Search for the cell housing the specified text and yield its [X, Y] center coordinate. 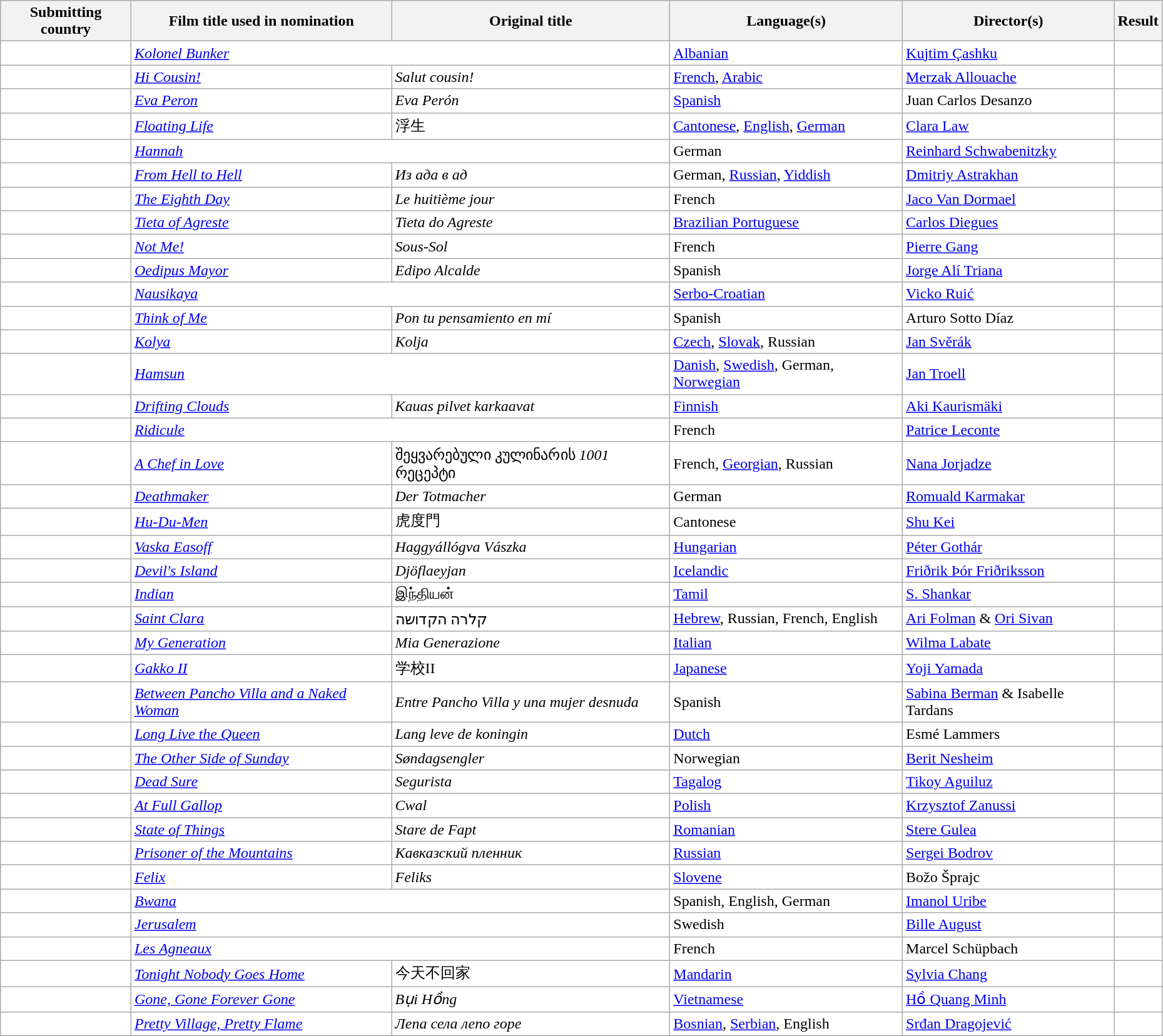
Из ада в ад [531, 175]
Result [1138, 21]
Clara Law [1008, 126]
Hebrew, Russian, French, English [786, 619]
Not Me! [262, 246]
Tikoy Aguiluz [1008, 782]
French, Arabic [786, 77]
Romuald Karmakar [1008, 496]
Marcel Schüpbach [1008, 948]
Vicko Ruić [1008, 294]
Jerusalem [400, 925]
Vaska Easoff [262, 547]
Srđan Dragojević [1008, 1023]
Les Agneaux [400, 948]
Wilma Labate [1008, 643]
State of Things [262, 830]
Spanish, English, German [786, 901]
Think of Me [262, 318]
Sylvia Chang [1008, 973]
浮生 [531, 126]
Kauas pilvet karkaavat [531, 406]
Kujtim Çashku [1008, 53]
Hamsun [400, 374]
Mandarin [786, 973]
Krzysztof Zanussi [1008, 806]
Cwal [531, 806]
Deathmaker [262, 496]
Romanian [786, 830]
学校II [531, 668]
Ari Folman & Ori Sivan [1008, 619]
შეყვარებული კულინარის 1001 რეცეპტი [531, 463]
Ridicule [400, 430]
My Generation [262, 643]
Stere Gulea [1008, 830]
Russian [786, 853]
A Chef in Love [262, 463]
Kolja [531, 342]
Friðrik Þór Friðriksson [1008, 571]
Icelandic [786, 571]
Božo Šprajc [1008, 877]
Feliks [531, 877]
Czech, Slovak, Russian [786, 342]
Hungarian [786, 547]
Prisoner of the Mountains [262, 853]
Merzak Allouache [1008, 77]
Polish [786, 806]
Finnish [786, 406]
Sous-Sol [531, 246]
Tamil [786, 594]
French, Georgian, Russian [786, 463]
Salut cousin! [531, 77]
Pierre Gang [1008, 246]
Bụi Hồng [531, 1000]
Slovene [786, 877]
Cantonese, English, German [786, 126]
Danish, Swedish, German, Norwegian [786, 374]
Pon tu pensamiento en mí [531, 318]
Péter Gothár [1008, 547]
Gakko II [262, 668]
Bwana [400, 901]
German, Russian, Yiddish [786, 175]
Aki Kaurismäki [1008, 406]
Mia Generazione [531, 643]
Long Live the Queen [262, 734]
Edipo Alcalde [531, 270]
Der Totmacher [531, 496]
Felix [262, 877]
Drifting Clouds [262, 406]
Japanese [786, 668]
Sergei Bodrov [1008, 853]
Tonight Nobody Goes Home [262, 973]
Yoji Yamada [1008, 668]
Tagalog [786, 782]
At Full Gallop [262, 806]
Sabina Berman & Isabelle Tardans [1008, 702]
Carlos Diegues [1008, 223]
The Eighth Day [262, 199]
虎度門 [531, 522]
Film title used in nomination [262, 21]
Between Pancho Villa and a Naked Woman [262, 702]
Berit Nesheim [1008, 758]
Lang leve de koningin [531, 734]
Reinhard Schwabenitzky [1008, 151]
Segurista [531, 782]
Indian [262, 594]
Original title [531, 21]
Jorge Alí Triana [1008, 270]
Pretty Village, Pretty Flame [262, 1023]
Director(s) [1008, 21]
Tieta of Agreste [262, 223]
Jan Svěrák [1008, 342]
Hannah [400, 151]
Hu-Du-Men [262, 522]
Bille August [1008, 925]
今天不回家 [531, 973]
Dmitriy Astrakhan [1008, 175]
Oedipus Mayor [262, 270]
Esmé Lammers [1008, 734]
From Hell to Hell [262, 175]
Floating Life [262, 126]
Submitting country [66, 21]
Søndagsengler [531, 758]
இந்தியன் [531, 594]
Nausikaya [400, 294]
Swedish [786, 925]
Vietnamese [786, 1000]
Jaco Van Dormael [1008, 199]
Serbo-Croatian [786, 294]
קלרה הקדושה [531, 619]
Language(s) [786, 21]
Hồ Quang Minh [1008, 1000]
Dutch [786, 734]
Italian [786, 643]
Hi Cousin! [262, 77]
Imanol Uribe [1008, 901]
Jan Troell [1008, 374]
S. Shankar [1008, 594]
Kolonel Bunker [400, 53]
Kolya [262, 342]
Bosnian, Serbian, English [786, 1023]
Brazilian Portuguese [786, 223]
Nana Jorjadze [1008, 463]
Eva Perón [531, 101]
Norwegian [786, 758]
Devil's Island [262, 571]
Stare de Fapt [531, 830]
Patrice Leconte [1008, 430]
Le huitième jour [531, 199]
Shu Kei [1008, 522]
Juan Carlos Desanzo [1008, 101]
Cantonese [786, 522]
Djöflaeyjan [531, 571]
The Other Side of Sunday [262, 758]
Albanian [786, 53]
Лепа села лепо горе [531, 1023]
Haggyállógva Vászka [531, 547]
Entre Pancho Villa y una mujer desnuda [531, 702]
Gone, Gone Forever Gone [262, 1000]
Tieta do Agreste [531, 223]
Eva Peron [262, 101]
Dead Sure [262, 782]
Arturo Sotto Díaz [1008, 318]
Кавказский пленник [531, 853]
Saint Clara [262, 619]
